Scan for the cell matching the given text and deliver its (x, y) coordinate at center. 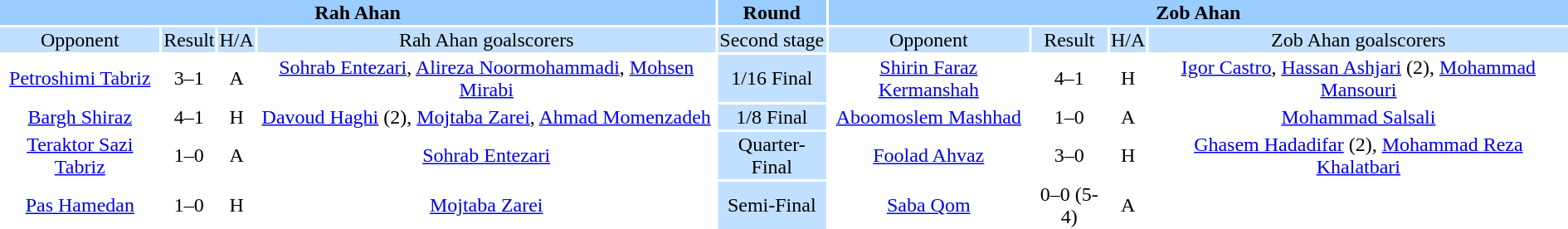
Bargh Shiraz (80, 117)
Sohrab Entezari (486, 156)
Shirin Faraz Kermanshah (928, 78)
1/8 Final (772, 117)
Sohrab Entezari, Alireza Noormohammadi, Mohsen Mirabi (486, 78)
Teraktor Sazi Tabriz (80, 156)
Second stage (772, 40)
Quarter-Final (772, 156)
Mohammad Salsali (1359, 117)
Ghasem Hadadifar (2), Mohammad Reza Khalatbari (1359, 156)
Round (772, 12)
Rah Ahan goalscorers (486, 40)
0–0 (5-4) (1069, 206)
Zob Ahan (1198, 12)
Rah Ahan (358, 12)
Aboomoslem Mashhad (928, 117)
Zob Ahan goalscorers (1359, 40)
3–1 (189, 78)
Saba Qom (928, 206)
1/16 Final (772, 78)
Semi-Final (772, 206)
3–0 (1069, 156)
Davoud Haghi (2), Mojtaba Zarei, Ahmad Momenzadeh (486, 117)
Foolad Ahvaz (928, 156)
Igor Castro, Hassan Ashjari (2), Mohammad Mansouri (1359, 78)
Mojtaba Zarei (486, 206)
Petroshimi Tabriz (80, 78)
Pas Hamedan (80, 206)
